Extract the [X, Y] coordinate from the center of the cell holding the provided text.  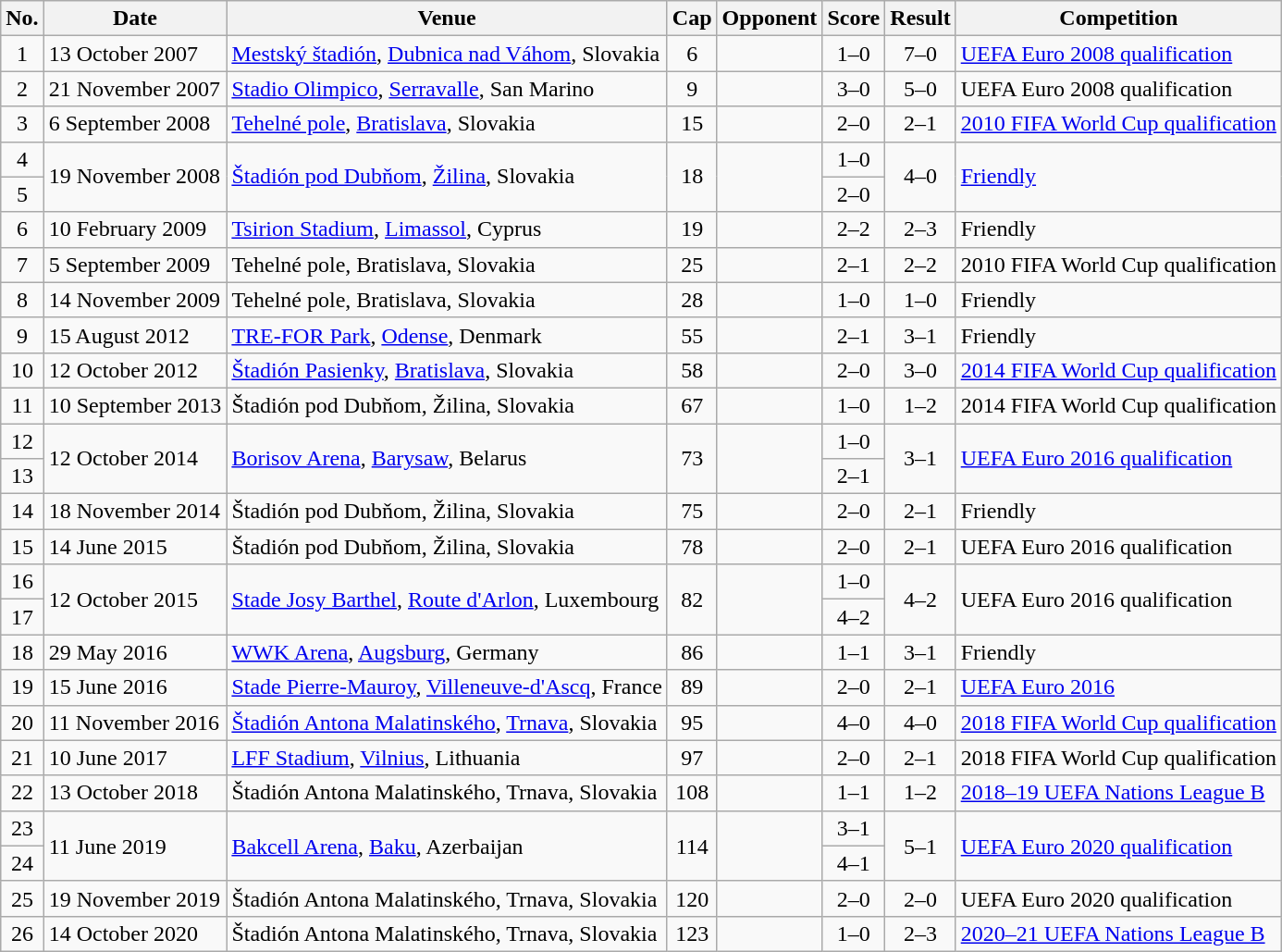
14 June 2015 [135, 547]
2018–19 UEFA Nations League B [1118, 793]
123 [692, 933]
7 [22, 265]
10 [22, 370]
78 [692, 547]
6 September 2008 [135, 124]
No. [22, 19]
114 [692, 846]
12 [22, 441]
5 September 2009 [135, 265]
14 October 2020 [135, 933]
11 November 2016 [135, 723]
Cap [692, 19]
82 [692, 600]
7–0 [920, 54]
21 [22, 758]
Tsirion Stadium, Limassol, Cyprus [447, 229]
Opponent [770, 19]
Date [135, 19]
4 [22, 159]
3 [22, 124]
16 [22, 582]
89 [692, 687]
15 June 2016 [135, 687]
95 [692, 723]
23 [22, 828]
13 October 2018 [135, 793]
19 November 2019 [135, 898]
19 November 2008 [135, 177]
67 [692, 405]
Result [920, 19]
Mestský štadión, Dubnica nad Váhom, Slovakia [447, 54]
20 [22, 723]
Stade Pierre-Mauroy, Villeneuve-d'Ascq, France [447, 687]
24 [22, 863]
13 October 2007 [135, 54]
22 [22, 793]
2 [22, 89]
5–0 [920, 89]
5–1 [920, 846]
55 [692, 335]
13 [22, 476]
75 [692, 512]
Bakcell Arena, Baku, Azerbaijan [447, 846]
Competition [1118, 19]
LFF Stadium, Vilnius, Lithuania [447, 758]
28 [692, 300]
17 [22, 617]
12 October 2014 [135, 459]
29 May 2016 [135, 652]
26 [22, 933]
14 [22, 512]
12 October 2015 [135, 600]
86 [692, 652]
11 June 2019 [135, 846]
11 [22, 405]
2020–21 UEFA Nations League B [1118, 933]
73 [692, 459]
4–1 [854, 863]
WWK Arena, Augsburg, Germany [447, 652]
Score [854, 19]
Venue [447, 19]
120 [692, 898]
21 November 2007 [135, 89]
Stadio Olimpico, Serravalle, San Marino [447, 89]
5 [22, 194]
97 [692, 758]
Štadión Pasienky, Bratislava, Slovakia [447, 370]
TRE-FOR Park, Odense, Denmark [447, 335]
UEFA Euro 2016 [1118, 687]
108 [692, 793]
58 [692, 370]
18 November 2014 [135, 512]
14 November 2009 [135, 300]
15 August 2012 [135, 335]
Borisov Arena, Barysaw, Belarus [447, 459]
12 October 2012 [135, 370]
8 [22, 300]
10 June 2017 [135, 758]
10 February 2009 [135, 229]
10 September 2013 [135, 405]
1 [22, 54]
Stade Josy Barthel, Route d'Arlon, Luxembourg [447, 600]
